Detect which cell encompasses the target text, then output its [x, y] center coordinate. 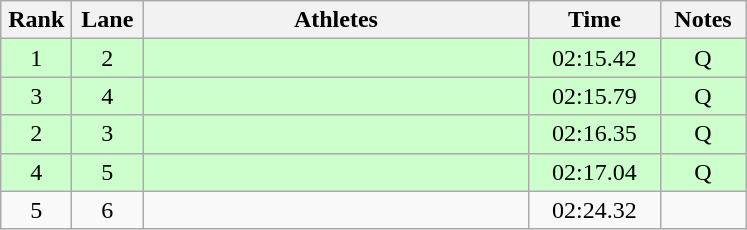
Notes [703, 20]
Time [594, 20]
02:24.32 [594, 210]
Rank [36, 20]
02:15.42 [594, 58]
6 [108, 210]
02:17.04 [594, 172]
Athletes [336, 20]
02:16.35 [594, 134]
Lane [108, 20]
1 [36, 58]
02:15.79 [594, 96]
